Pinpoint the cell where the given text exists, returning its [x, y] midpoint coordinate. 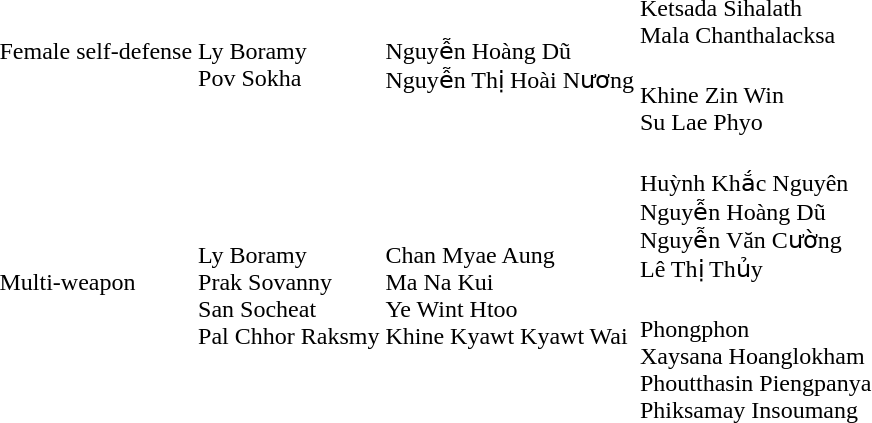
Huỳnh Khắc NguyênNguyễn Hoàng DũNguyễn Văn CườngLê Thị Thủy [755, 212]
Khine Zin WinSu Lae Phyo [755, 95]
